Extract the (x, y) coordinate from the center of the cell holding the provided text.  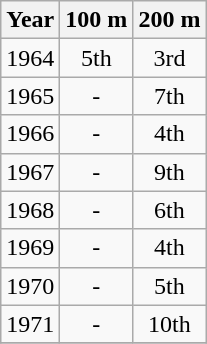
Year (30, 20)
10th (170, 324)
3rd (170, 58)
1966 (30, 134)
1969 (30, 248)
1965 (30, 96)
9th (170, 172)
1967 (30, 172)
1968 (30, 210)
6th (170, 210)
200 m (170, 20)
1971 (30, 324)
1970 (30, 286)
1964 (30, 58)
100 m (96, 20)
7th (170, 96)
